Pinpoint the cell where the given text exists, returning its [X, Y] midpoint coordinate. 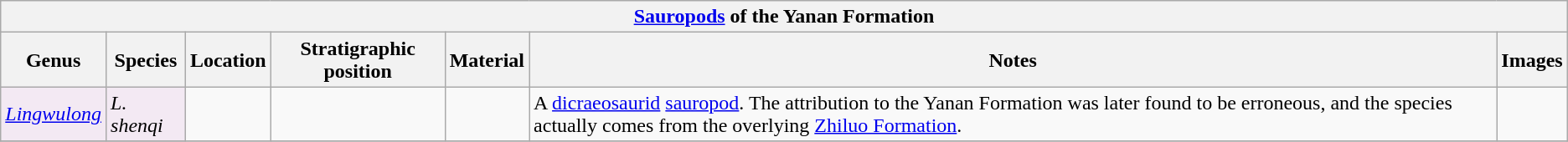
Lingwulong [54, 114]
L. shenqi [146, 114]
Images [1532, 60]
Location [228, 60]
Genus [54, 60]
Stratigraphic position [358, 60]
Material [487, 60]
Sauropods of the Yanan Formation [784, 17]
Notes [1014, 60]
Species [146, 60]
